For the text-containing cell, return its midpoint in (X, Y) coordinate format. 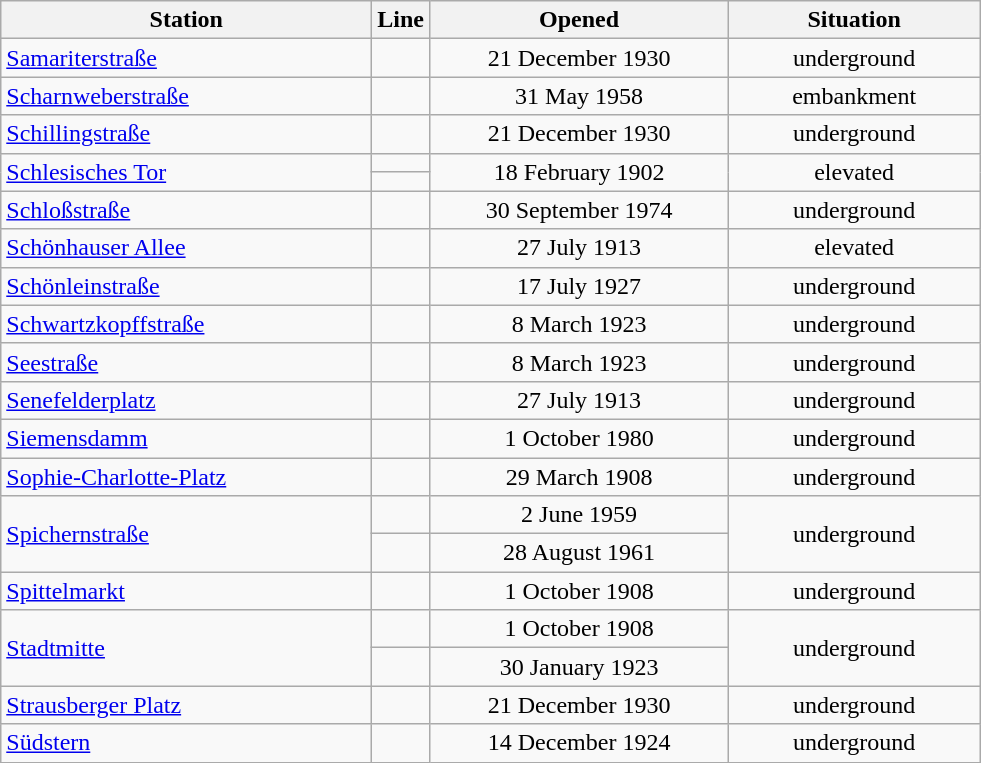
Schwartzkopffstraße (186, 324)
embankment (854, 96)
Siemensdamm (186, 438)
Stadtmitte (186, 648)
Situation (854, 20)
30 September 1974 (580, 210)
Schillingstraße (186, 134)
Strausberger Platz (186, 705)
Opened (580, 20)
Scharnweberstraße (186, 96)
14 December 1924 (580, 743)
31 May 1958 (580, 96)
Schönleinstraße (186, 286)
Schlesisches Tor (186, 172)
18 February 1902 (580, 172)
Spichernstraße (186, 534)
Senefelderplatz (186, 400)
Schloßstraße (186, 210)
Schönhauser Allee (186, 248)
Station (186, 20)
Sophie-Charlotte-Platz (186, 477)
Spittelmarkt (186, 591)
29 March 1908 (580, 477)
Line (401, 20)
Südstern (186, 743)
28 August 1961 (580, 553)
2 June 1959 (580, 515)
17 July 1927 (580, 286)
Seestraße (186, 362)
Samariterstraße (186, 58)
30 January 1923 (580, 667)
1 October 1980 (580, 438)
